Return [X, Y] of the center of cell containing provided text 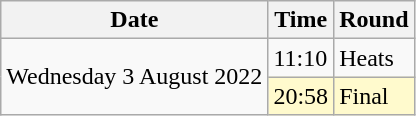
Time [301, 20]
Wednesday 3 August 2022 [134, 77]
11:10 [301, 58]
Heats [374, 58]
Round [374, 20]
20:58 [301, 96]
Date [134, 20]
Final [374, 96]
